Pinpoint the cell where the given text exists, returning its (X, Y) midpoint coordinate. 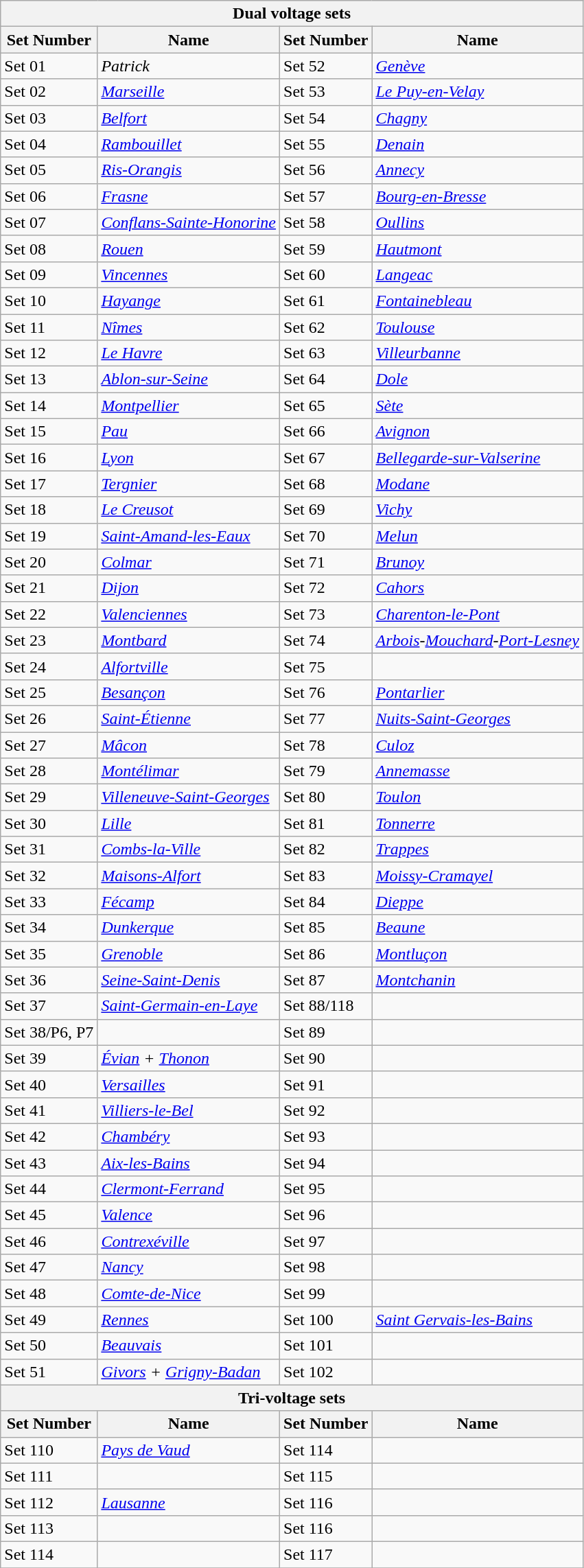
Set 71 (326, 562)
Set 82 (326, 850)
Denain (478, 144)
Dole (478, 379)
Set 74 (326, 640)
Set 77 (326, 718)
Set 41 (49, 1110)
Set 08 (49, 248)
Seine-Saint-Denis (189, 980)
Set 40 (49, 1084)
Langeac (478, 274)
Set 26 (49, 718)
Set 19 (49, 536)
Saint-Germain-en-Laye (189, 1006)
Set 16 (49, 458)
Rouen (189, 248)
Dual voltage sets (292, 14)
Le Havre (189, 353)
Set 21 (49, 588)
Valence (189, 1215)
Set 65 (326, 406)
Set 09 (49, 274)
Set 99 (326, 1294)
Set 80 (326, 797)
Set 83 (326, 876)
Annecy (478, 170)
Set 84 (326, 902)
Set 56 (326, 170)
Toulon (478, 797)
Set 60 (326, 274)
Set 42 (49, 1136)
Oullins (478, 222)
Mâcon (189, 745)
Set 102 (326, 1372)
Set 24 (49, 666)
Set 112 (49, 1502)
Set 01 (49, 66)
Montpellier (189, 406)
Villeneuve-Saint-Georges (189, 797)
Évian + Thonon (189, 1058)
Set 96 (326, 1215)
Set 28 (49, 771)
Charenton-le-Pont (478, 614)
Set 70 (326, 536)
Set 11 (49, 327)
Saint-Amand-les-Eaux (189, 536)
Vincennes (189, 274)
Set 97 (326, 1241)
Set 49 (49, 1320)
Arbois-Mouchard-Port-Lesney (478, 640)
Set 58 (326, 222)
Hautmont (478, 248)
Set 90 (326, 1058)
Marseille (189, 92)
Set 34 (49, 928)
Avignon (478, 432)
Givors + Grigny-Badan (189, 1372)
Maisons-Alfort (189, 876)
Set 86 (326, 954)
Set 64 (326, 379)
Set 92 (326, 1110)
Set 29 (49, 797)
Set 68 (326, 484)
Set 95 (326, 1189)
Set 31 (49, 850)
Pontarlier (478, 692)
Set 43 (49, 1163)
Set 22 (49, 614)
Set 73 (326, 614)
Set 14 (49, 406)
Dieppe (478, 902)
Rambouillet (189, 144)
Set 33 (49, 902)
Set 101 (326, 1346)
Combs-la-Ville (189, 850)
Beauvais (189, 1346)
Set 23 (49, 640)
Saint Gervais-les-Bains (478, 1320)
Moissy-Cramayel (478, 876)
Set 46 (49, 1241)
Le Puy-en-Velay (478, 92)
Set 88/118 (326, 1006)
Set 85 (326, 928)
Set 63 (326, 353)
Ris-Orangis (189, 170)
Set 110 (49, 1450)
Saint-Étienne (189, 718)
Besançon (189, 692)
Set 51 (49, 1372)
Set 02 (49, 92)
Comte-de-Nice (189, 1294)
Set 44 (49, 1189)
Fécamp (189, 902)
Grenoble (189, 954)
Le Creusot (189, 510)
Set 89 (326, 1032)
Set 50 (49, 1346)
Patrick (189, 66)
Hayange (189, 301)
Set 66 (326, 432)
Set 69 (326, 510)
Set 78 (326, 745)
Set 37 (49, 1006)
Fontainebleau (478, 301)
Nîmes (189, 327)
Frasne (189, 196)
Tergnier (189, 484)
Tri-voltage sets (292, 1398)
Set 98 (326, 1267)
Set 32 (49, 876)
Set 07 (49, 222)
Set 17 (49, 484)
Set 48 (49, 1294)
Conflans-Sainte-Honorine (189, 222)
Versailles (189, 1084)
Modane (478, 484)
Beaune (478, 928)
Set 53 (326, 92)
Nuits-Saint-Georges (478, 718)
Set 47 (49, 1267)
Set 117 (326, 1554)
Montchanin (478, 980)
Set 52 (326, 66)
Set 10 (49, 301)
Annemasse (478, 771)
Dijon (189, 588)
Lille (189, 823)
Melun (478, 536)
Set 115 (326, 1476)
Brunoy (478, 562)
Bellegarde-sur-Valserine (478, 458)
Set 39 (49, 1058)
Set 27 (49, 745)
Rennes (189, 1320)
Set 93 (326, 1136)
Genève (478, 66)
Set 72 (326, 588)
Set 57 (326, 196)
Set 67 (326, 458)
Pays de Vaud (189, 1450)
Dunkerque (189, 928)
Set 76 (326, 692)
Lausanne (189, 1502)
Aix-les-Bains (189, 1163)
Set 100 (326, 1320)
Set 12 (49, 353)
Set 59 (326, 248)
Alfortville (189, 666)
Set 03 (49, 118)
Pau (189, 432)
Montélimar (189, 771)
Montbard (189, 640)
Set 81 (326, 823)
Belfort (189, 118)
Set 18 (49, 510)
Nancy (189, 1267)
Set 05 (49, 170)
Montluçon (478, 954)
Sète (478, 406)
Set 62 (326, 327)
Valenciennes (189, 614)
Set 36 (49, 980)
Set 55 (326, 144)
Set 15 (49, 432)
Set 25 (49, 692)
Set 54 (326, 118)
Ablon-sur-Seine (189, 379)
Set 35 (49, 954)
Vichy (478, 510)
Set 79 (326, 771)
Toulouse (478, 327)
Set 113 (49, 1528)
Set 111 (49, 1476)
Bourg-en-Bresse (478, 196)
Set 75 (326, 666)
Set 30 (49, 823)
Chagny (478, 118)
Set 91 (326, 1084)
Trappes (478, 850)
Set 13 (49, 379)
Set 45 (49, 1215)
Set 20 (49, 562)
Set 38/P6, P7 (49, 1032)
Clermont-Ferrand (189, 1189)
Lyon (189, 458)
Culoz (478, 745)
Tonnerre (478, 823)
Set 87 (326, 980)
Villiers-le-Bel (189, 1110)
Colmar (189, 562)
Contrexéville (189, 1241)
Villeurbanne (478, 353)
Set 94 (326, 1163)
Chambéry (189, 1136)
Set 61 (326, 301)
Set 06 (49, 196)
Set 04 (49, 144)
Cahors (478, 588)
